Detect which cell encompasses the target text, then output its [X, Y] center coordinate. 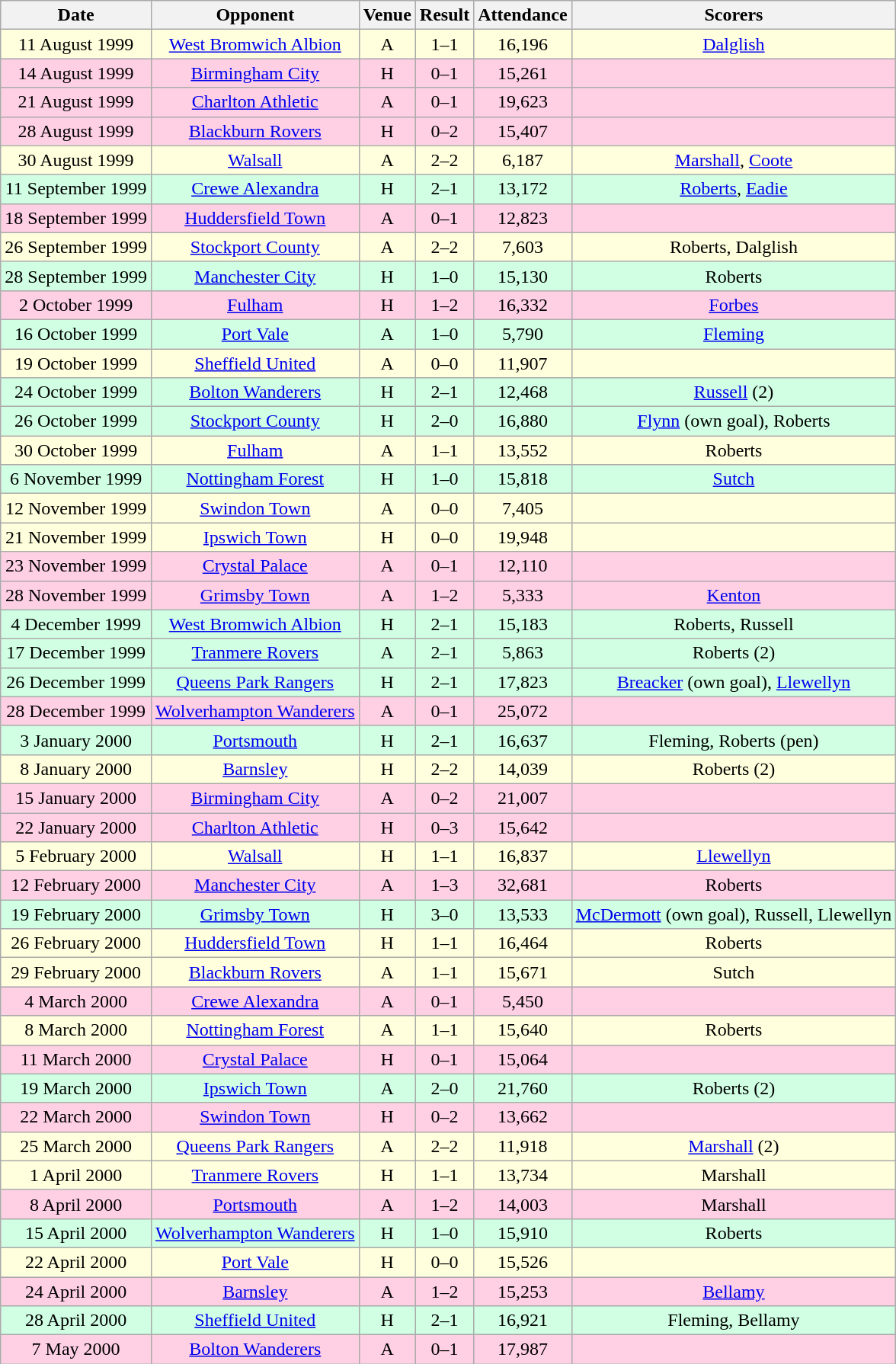
7,405 [523, 508]
Fleming, Roberts (pen) [734, 740]
3 January 2000 [76, 740]
29 February 2000 [76, 972]
11 September 1999 [76, 189]
Roberts, Dalglish [734, 247]
12,110 [523, 566]
Date [76, 15]
1–3 [444, 885]
32,681 [523, 885]
16,880 [523, 421]
15,671 [523, 972]
11,918 [523, 1146]
Venue [387, 15]
Marshall, Coote [734, 160]
26 December 1999 [76, 682]
22 January 2000 [76, 827]
24 October 1999 [76, 392]
14 August 1999 [76, 73]
21,760 [523, 1088]
19 October 1999 [76, 363]
14,039 [523, 769]
16,921 [523, 1321]
28 August 1999 [76, 131]
Dalglish [734, 44]
Llewellyn [734, 857]
2 October 1999 [76, 305]
16,196 [523, 44]
Roberts, Eadie [734, 189]
15,407 [523, 131]
5,450 [523, 1001]
5,863 [523, 653]
12 February 2000 [76, 885]
15,130 [523, 276]
Attendance [523, 15]
13,533 [523, 914]
21 August 1999 [76, 102]
15,640 [523, 1030]
12 November 1999 [76, 508]
15,642 [523, 827]
11,907 [523, 363]
16,464 [523, 943]
15,910 [523, 1233]
16,637 [523, 740]
26 October 1999 [76, 421]
16,837 [523, 857]
4 December 1999 [76, 624]
Roberts, Russell [734, 624]
17,987 [523, 1350]
25,072 [523, 711]
Result [444, 15]
16,332 [523, 305]
11 August 1999 [76, 44]
15,526 [523, 1262]
12,468 [523, 392]
30 October 1999 [76, 450]
26 February 2000 [76, 943]
13,172 [523, 189]
28 November 1999 [76, 595]
18 September 1999 [76, 218]
13,734 [523, 1175]
3–0 [444, 914]
28 December 1999 [76, 711]
22 April 2000 [76, 1262]
Opponent [254, 15]
28 September 1999 [76, 276]
24 April 2000 [76, 1292]
Russell (2) [734, 392]
14,003 [523, 1204]
16 October 1999 [76, 334]
28 April 2000 [76, 1321]
21,007 [523, 798]
Flynn (own goal), Roberts [734, 421]
15,183 [523, 624]
Fleming [734, 334]
5 February 2000 [76, 857]
13,552 [523, 450]
8 March 2000 [76, 1030]
5,790 [523, 334]
23 November 1999 [76, 566]
Bellamy [734, 1292]
7,603 [523, 247]
19,948 [523, 537]
15,261 [523, 73]
Forbes [734, 305]
22 March 2000 [76, 1117]
McDermott (own goal), Russell, Llewellyn [734, 914]
Fleming, Bellamy [734, 1321]
19 February 2000 [76, 914]
19 March 2000 [76, 1088]
13,662 [523, 1117]
6,187 [523, 160]
Kenton [734, 595]
5,333 [523, 595]
6 November 1999 [76, 479]
8 April 2000 [76, 1204]
8 January 2000 [76, 769]
0–3 [444, 827]
30 August 1999 [76, 160]
17,823 [523, 682]
Marshall (2) [734, 1146]
Scorers [734, 15]
7 May 2000 [76, 1350]
11 March 2000 [76, 1059]
25 March 2000 [76, 1146]
17 December 1999 [76, 653]
15 January 2000 [76, 798]
15,818 [523, 479]
26 September 1999 [76, 247]
4 March 2000 [76, 1001]
Breacker (own goal), Llewellyn [734, 682]
12,823 [523, 218]
21 November 1999 [76, 537]
15,253 [523, 1292]
15 April 2000 [76, 1233]
19,623 [523, 102]
15,064 [523, 1059]
1 April 2000 [76, 1175]
